Return [X, Y] of the center of cell containing provided text 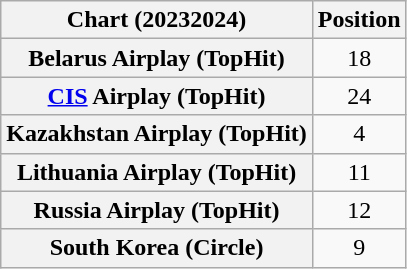
Chart (20232024) [157, 20]
Russia Airplay (TopHit) [157, 210]
Kazakhstan Airplay (TopHit) [157, 134]
18 [359, 58]
CIS Airplay (TopHit) [157, 96]
South Korea (Circle) [157, 248]
Position [359, 20]
4 [359, 134]
24 [359, 96]
Belarus Airplay (TopHit) [157, 58]
11 [359, 172]
9 [359, 248]
12 [359, 210]
Lithuania Airplay (TopHit) [157, 172]
